Detect which cell encompasses the target text, then output its [x, y] center coordinate. 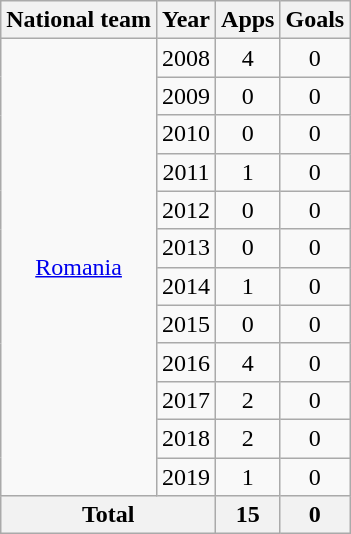
2016 [186, 362]
15 [248, 515]
2009 [186, 96]
Year [186, 20]
Apps [248, 20]
National team [79, 20]
Goals [315, 20]
2013 [186, 248]
2008 [186, 58]
2014 [186, 286]
2010 [186, 134]
2017 [186, 400]
2019 [186, 477]
2012 [186, 210]
Romania [79, 268]
2018 [186, 438]
2011 [186, 172]
Total [108, 515]
2015 [186, 324]
